Scan for the cell matching the given text and deliver its [X, Y] coordinate at center. 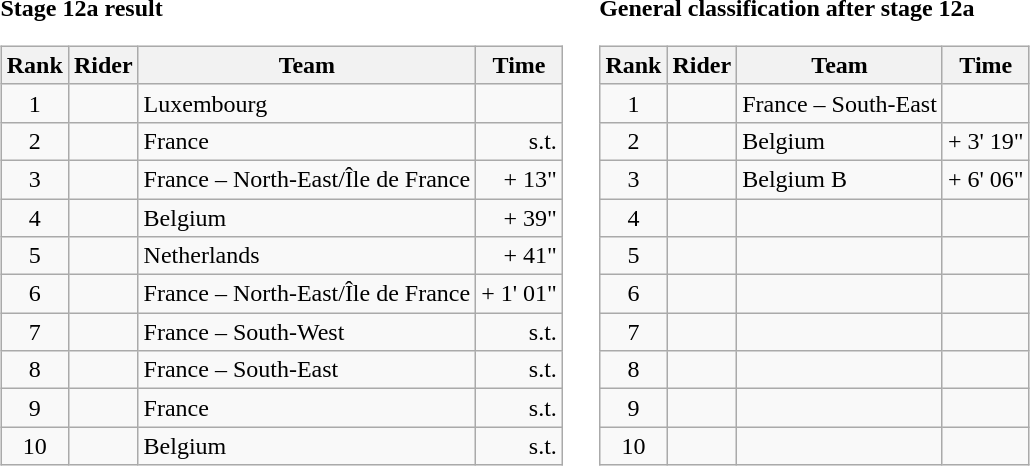
+ 41" [520, 256]
Netherlands [307, 256]
Belgium B [840, 179]
+ 13" [520, 179]
+ 6' 06" [986, 179]
+ 39" [520, 217]
+ 1' 01" [520, 294]
France – South-West [307, 332]
+ 3' 19" [986, 141]
Luxembourg [307, 103]
